Search for the cell housing the specified text and yield its (X, Y) center coordinate. 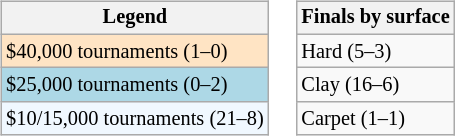
Hard (5–3) (375, 51)
$40,000 tournaments (1–0) (134, 51)
Finals by surface (375, 18)
Clay (16–6) (375, 85)
Carpet (1–1) (375, 119)
$25,000 tournaments (0–2) (134, 85)
Legend (134, 18)
$10/15,000 tournaments (21–8) (134, 119)
